Scan for the cell matching the given text and deliver its [x, y] coordinate at center. 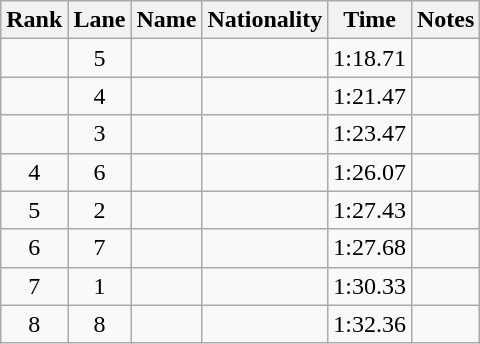
1:27.43 [370, 210]
1:23.47 [370, 134]
2 [100, 210]
Time [370, 20]
3 [100, 134]
Notes [445, 20]
Nationality [265, 20]
Rank [34, 20]
1:26.07 [370, 172]
1:21.47 [370, 96]
Lane [100, 20]
1:27.68 [370, 248]
1:30.33 [370, 286]
1:32.36 [370, 324]
Name [166, 20]
1:18.71 [370, 58]
1 [100, 286]
